Determine the (X, Y) coordinate at the center of the cell enclosing the given text.  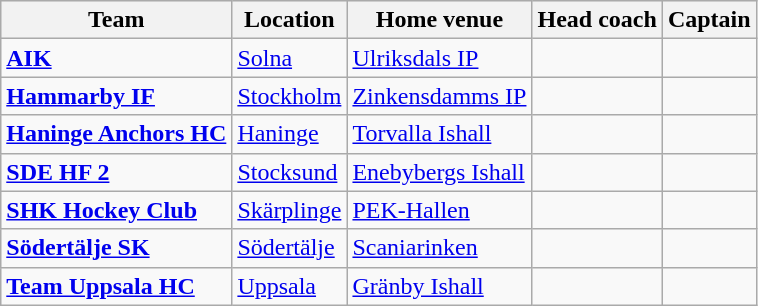
Gränby Ishall (440, 286)
Stocksund (290, 172)
Home venue (440, 20)
Scaniarinken (440, 248)
Haninge Anchors HC (116, 134)
Torvalla Ishall (440, 134)
Hammarby IF (116, 96)
Head coach (597, 20)
Stockholm (290, 96)
Södertälje (290, 248)
Captain (709, 20)
SHK Hockey Club (116, 210)
Skärplinge (290, 210)
Enebybergs Ishall (440, 172)
SDE HF 2 (116, 172)
AIK (116, 58)
Ulriksdals IP (440, 58)
Uppsala (290, 286)
PEK-Hallen (440, 210)
Zinkensdamms IP (440, 96)
Team Uppsala HC (116, 286)
Team (116, 20)
Solna (290, 58)
Location (290, 20)
Haninge (290, 134)
Södertälje SK (116, 248)
